Capture the cell that displays the provided text and extract its [X, Y] central coordinate. 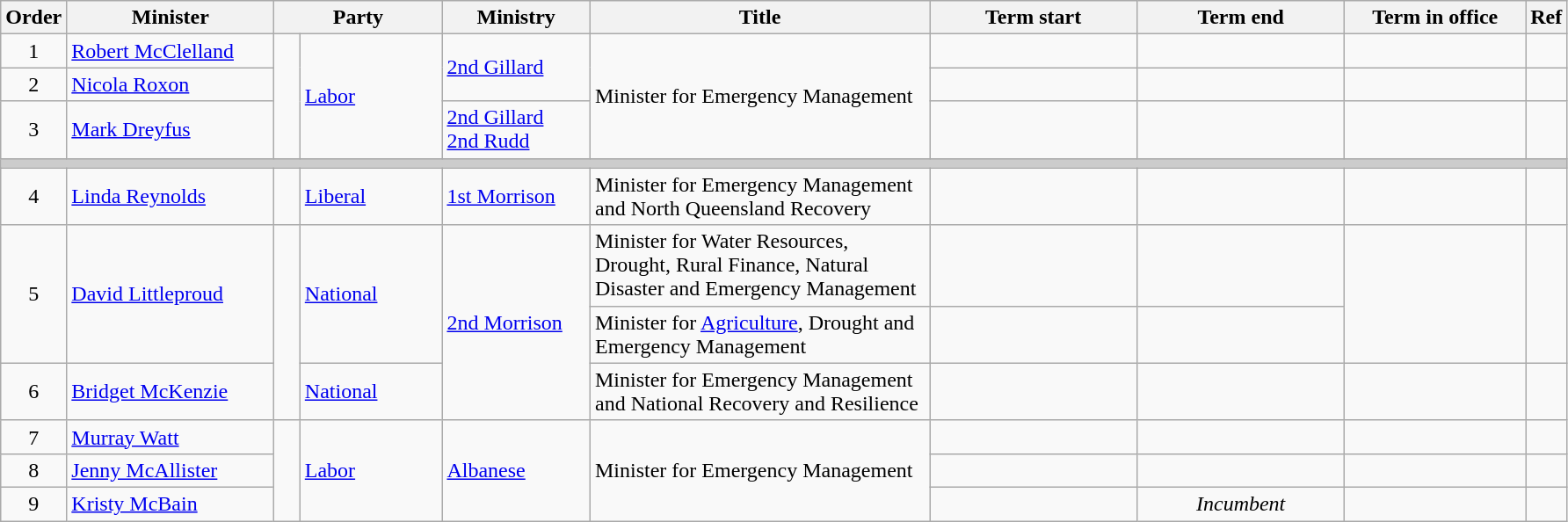
Minister for Emergency Management and National Recovery and Resilience [759, 392]
Minister for Agriculture, Drought and Emergency Management [759, 334]
Term start [1034, 18]
Minister for Emergency Management and North Queensland Recovery [759, 197]
Ministry [517, 18]
Party [359, 18]
Kristy McBain [171, 504]
Term end [1241, 18]
2nd Morrison [517, 323]
Jenny McAllister [171, 470]
1st Morrison [517, 197]
Mark Dreyfus [171, 130]
8 [33, 470]
David Littleproud [171, 294]
Bridget McKenzie [171, 392]
Incumbent [1241, 504]
6 [33, 392]
Minister [171, 18]
Albanese [517, 470]
4 [33, 197]
Murray Watt [171, 437]
Term in office [1435, 18]
Linda Reynolds [171, 197]
2nd Gillard2nd Rudd [517, 130]
7 [33, 437]
Robert McClelland [171, 51]
Minister for Water Resources, Drought, Rural Finance, Natural Disaster and Emergency Management [759, 265]
Nicola Roxon [171, 84]
9 [33, 504]
5 [33, 294]
1 [33, 51]
2nd Gillard [517, 68]
Liberal [371, 197]
Ref [1547, 18]
3 [33, 130]
Title [759, 18]
Order [33, 18]
2 [33, 84]
